Locate the cell with the specified text and output its [X, Y] center coordinate. 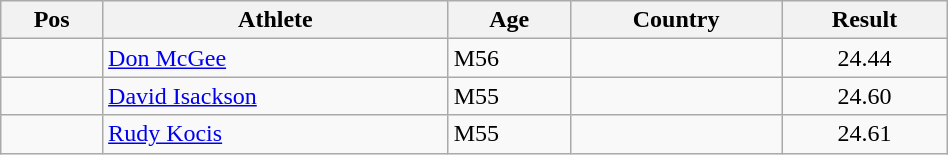
24.44 [864, 58]
David Isackson [276, 96]
Rudy Kocis [276, 134]
24.61 [864, 134]
Don McGee [276, 58]
Athlete [276, 20]
Age [509, 20]
24.60 [864, 96]
Country [676, 20]
Result [864, 20]
Pos [52, 20]
M56 [509, 58]
